Capture the cell that displays the provided text and extract its [x, y] central coordinate. 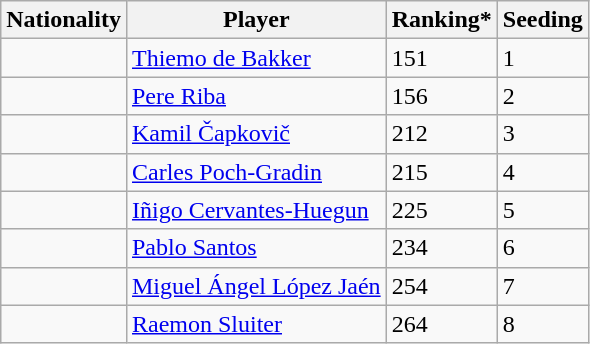
5 [542, 210]
225 [442, 210]
Carles Poch-Gradin [256, 172]
Ranking* [442, 20]
8 [542, 324]
Iñigo Cervantes-Huegun [256, 210]
4 [542, 172]
3 [542, 134]
Seeding [542, 20]
264 [442, 324]
Kamil Čapkovič [256, 134]
234 [442, 248]
156 [442, 96]
Pere Riba [256, 96]
212 [442, 134]
254 [442, 286]
2 [542, 96]
Player [256, 20]
215 [442, 172]
Thiemo de Bakker [256, 58]
Raemon Sluiter [256, 324]
Miguel Ángel López Jaén [256, 286]
151 [442, 58]
7 [542, 286]
Pablo Santos [256, 248]
Nationality [64, 20]
1 [542, 58]
6 [542, 248]
